For the text-containing cell, return its midpoint in (X, Y) coordinate format. 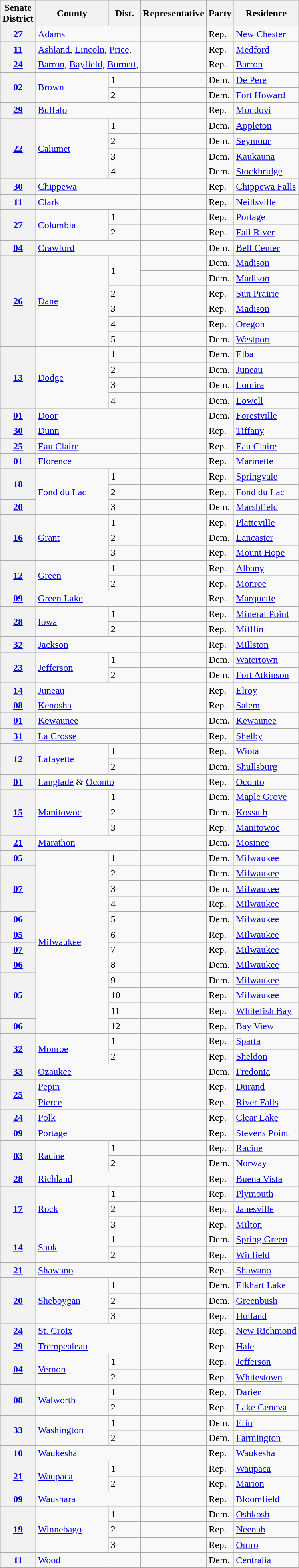
Bay View (266, 1026)
9 (124, 980)
Mosinee (266, 843)
Watertown (266, 660)
Marathon (88, 843)
Ashland, Lincoln, Price, (88, 49)
Barron, Bayfield, Burnett, (88, 65)
8 (124, 965)
Winfield (266, 1255)
Westport (266, 339)
26 (18, 301)
Kenosha (88, 706)
Elroy (266, 690)
Holland (266, 1316)
Waushara (88, 1499)
Seymour (266, 141)
19 (18, 1530)
Clark (88, 202)
Spring Green (266, 1240)
Sparta (266, 1041)
Milton (266, 1224)
Washington (72, 1430)
Rock (72, 1209)
Columbia (72, 225)
Stevens Point (266, 1133)
Clear Lake (266, 1117)
Sun Prairie (266, 293)
Platteville (266, 522)
Elba (266, 354)
Oshkosh (266, 1514)
Hale (266, 1346)
Wood (88, 1560)
Brown (72, 87)
Polk (88, 1117)
Dodge (72, 377)
Adams (88, 34)
Buena Vista (266, 1178)
Maple Grove (266, 797)
Whitefish Bay (266, 1011)
Vernon (72, 1369)
Iowa (72, 621)
Grant (72, 538)
Wiota (266, 751)
7 (124, 950)
18 (18, 484)
Representative (173, 14)
La Crosse (88, 736)
Pepin (88, 1087)
Trempealeau (88, 1346)
Darien (266, 1392)
Dist. (124, 14)
Millston (266, 644)
Bell Center (266, 248)
Stockbridge (266, 171)
Albany (266, 568)
Fredonia (266, 1072)
Shelby (266, 736)
Janesville (266, 1209)
Appleton (266, 125)
Florence (88, 461)
02 (18, 87)
Centralia (266, 1560)
Whitestown (266, 1377)
Jackson (88, 644)
23 (18, 667)
Door (88, 415)
Chippewa (88, 186)
County (72, 14)
Party (220, 14)
Marquette (266, 599)
Fort Atkinson (266, 675)
Sauk (72, 1247)
New Richmond (266, 1331)
Dane (72, 301)
Neenah (266, 1530)
6 (124, 935)
Fall River (266, 233)
Residence (266, 14)
Barron (266, 65)
Kossuth (266, 812)
Marinette (266, 461)
Farmington (266, 1438)
Sheldon (266, 1056)
Crawford (88, 248)
Langlade & Oconto (88, 782)
15 (18, 812)
Bloomfield (266, 1499)
Lancaster (266, 538)
Fort Howard (266, 95)
Marshfield (266, 507)
De Pere (266, 80)
Chippewa Falls (266, 186)
Sheboygan (72, 1301)
Dunn (88, 431)
16 (18, 538)
Marion (266, 1484)
Mineral Point (266, 614)
Erin (266, 1423)
Greenbush (266, 1301)
Springvale (266, 477)
Omro (266, 1545)
Oregon (266, 324)
Durand (266, 1087)
Kaukauna (266, 156)
13 (18, 377)
Green (72, 576)
Neillsville (266, 202)
Mondovi (266, 110)
Shullsburg (266, 767)
Lake Geneva (266, 1407)
Buffalo (88, 110)
22 (18, 148)
Winnebago (72, 1530)
Richland (88, 1178)
SenateDistrict (18, 14)
Green Lake (88, 599)
Plymouth (266, 1194)
03 (18, 1155)
Norway (266, 1163)
New Chester (266, 34)
Calumet (72, 148)
Salem (266, 706)
Tiffany (266, 431)
Ozaukee (88, 1072)
St. Croix (88, 1331)
Walworth (72, 1400)
Mount Hope (266, 553)
Pierce (88, 1102)
Mifflin (266, 629)
River Falls (266, 1102)
Lafayette (72, 759)
Lomira (266, 385)
17 (18, 1209)
31 (18, 736)
Medford (266, 49)
Elkhart Lake (266, 1285)
Oconto (266, 782)
Forestville (266, 415)
Lowell (266, 400)
